For the text-containing cell, return its midpoint in (x, y) coordinate format. 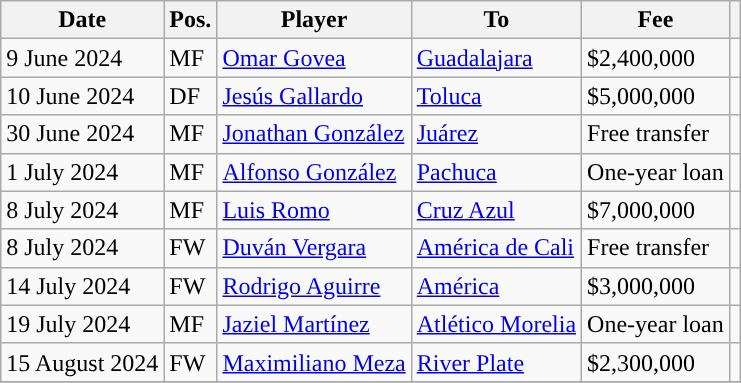
$2,300,000 (656, 362)
$2,400,000 (656, 58)
Date (82, 20)
Luis Romo (314, 210)
1 July 2024 (82, 172)
Player (314, 20)
Juárez (496, 134)
30 June 2024 (82, 134)
$5,000,000 (656, 96)
River Plate (496, 362)
Omar Govea (314, 58)
9 June 2024 (82, 58)
Cruz Azul (496, 210)
Jesús Gallardo (314, 96)
To (496, 20)
Jaziel Martínez (314, 324)
10 June 2024 (82, 96)
$7,000,000 (656, 210)
$3,000,000 (656, 286)
Guadalajara (496, 58)
América (496, 286)
Jonathan González (314, 134)
Atlético Morelia (496, 324)
Rodrigo Aguirre (314, 286)
Toluca (496, 96)
Maximiliano Meza (314, 362)
Fee (656, 20)
DF (190, 96)
América de Cali (496, 248)
Pos. (190, 20)
Alfonso González (314, 172)
15 August 2024 (82, 362)
Duván Vergara (314, 248)
14 July 2024 (82, 286)
Pachuca (496, 172)
19 July 2024 (82, 324)
